Capture the cell that displays the provided text and extract its [X, Y] central coordinate. 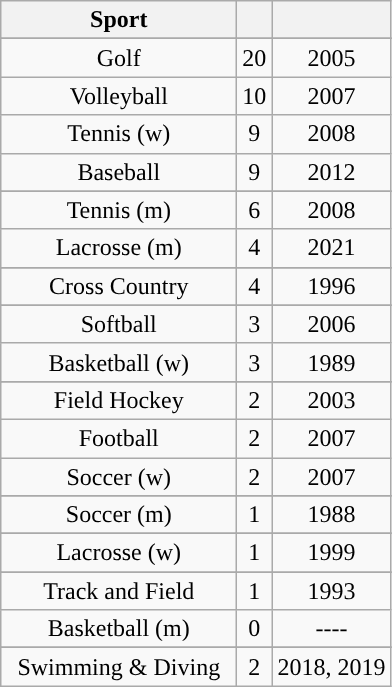
Softball [119, 324]
2018, 2019 [332, 667]
Track and Field [119, 591]
Tennis (w) [119, 134]
Cross Country [119, 286]
2003 [332, 400]
Soccer (m) [119, 515]
1993 [332, 591]
2012 [332, 172]
---- [332, 629]
1999 [332, 553]
1996 [332, 286]
6 [254, 210]
Baseball [119, 172]
1989 [332, 362]
Field Hockey [119, 400]
10 [254, 96]
Golf [119, 58]
20 [254, 58]
Tennis (m) [119, 210]
2006 [332, 324]
Lacrosse (m) [119, 248]
Lacrosse (w) [119, 553]
Volleyball [119, 96]
Swimming & Diving [119, 667]
1988 [332, 515]
Basketball (w) [119, 362]
Football [119, 438]
0 [254, 629]
Soccer (w) [119, 477]
2005 [332, 58]
Basketball (m) [119, 629]
2021 [332, 248]
Sport [119, 20]
